Identify which cell holds the provided text, then report its (X, Y) central coordinate. 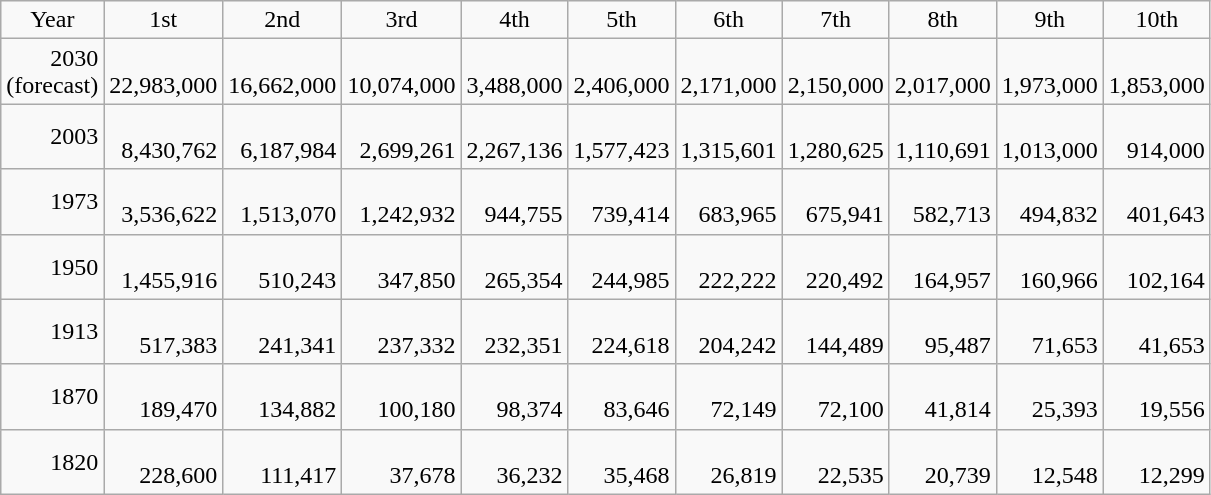
22,983,000 (164, 72)
1870 (52, 396)
228,600 (164, 462)
3rd (402, 20)
Year (52, 20)
222,222 (728, 266)
4th (514, 20)
244,985 (622, 266)
100,180 (402, 396)
35,468 (622, 462)
102,164 (1156, 266)
1,973,000 (1050, 72)
2003 (52, 136)
241,341 (282, 332)
8th (942, 20)
144,489 (836, 332)
6,187,984 (282, 136)
2,406,000 (622, 72)
7th (836, 20)
10th (1156, 20)
1,577,423 (622, 136)
71,653 (1050, 332)
232,351 (514, 332)
160,966 (1050, 266)
8,430,762 (164, 136)
2,017,000 (942, 72)
26,819 (728, 462)
1,013,000 (1050, 136)
1,280,625 (836, 136)
204,242 (728, 332)
19,556 (1156, 396)
20,739 (942, 462)
1,110,691 (942, 136)
22,535 (836, 462)
1950 (52, 266)
3,536,622 (164, 202)
2,267,136 (514, 136)
582,713 (942, 202)
237,332 (402, 332)
16,662,000 (282, 72)
1973 (52, 202)
510,243 (282, 266)
2,171,000 (728, 72)
164,957 (942, 266)
189,470 (164, 396)
12,299 (1156, 462)
72,149 (728, 396)
914,000 (1156, 136)
6th (728, 20)
36,232 (514, 462)
1913 (52, 332)
1,455,916 (164, 266)
98,374 (514, 396)
1820 (52, 462)
111,417 (282, 462)
347,850 (402, 266)
683,965 (728, 202)
494,832 (1050, 202)
224,618 (622, 332)
9th (1050, 20)
25,393 (1050, 396)
675,941 (836, 202)
1,853,000 (1156, 72)
944,755 (514, 202)
10,074,000 (402, 72)
220,492 (836, 266)
72,100 (836, 396)
1st (164, 20)
1,513,070 (282, 202)
2,150,000 (836, 72)
1,242,932 (402, 202)
41,653 (1156, 332)
2030 (forecast) (52, 72)
2,699,261 (402, 136)
517,383 (164, 332)
739,414 (622, 202)
12,548 (1050, 462)
265,354 (514, 266)
3,488,000 (514, 72)
134,882 (282, 396)
1,315,601 (728, 136)
401,643 (1156, 202)
2nd (282, 20)
5th (622, 20)
83,646 (622, 396)
37,678 (402, 462)
95,487 (942, 332)
41,814 (942, 396)
